Search for the cell housing the specified text and yield its [X, Y] center coordinate. 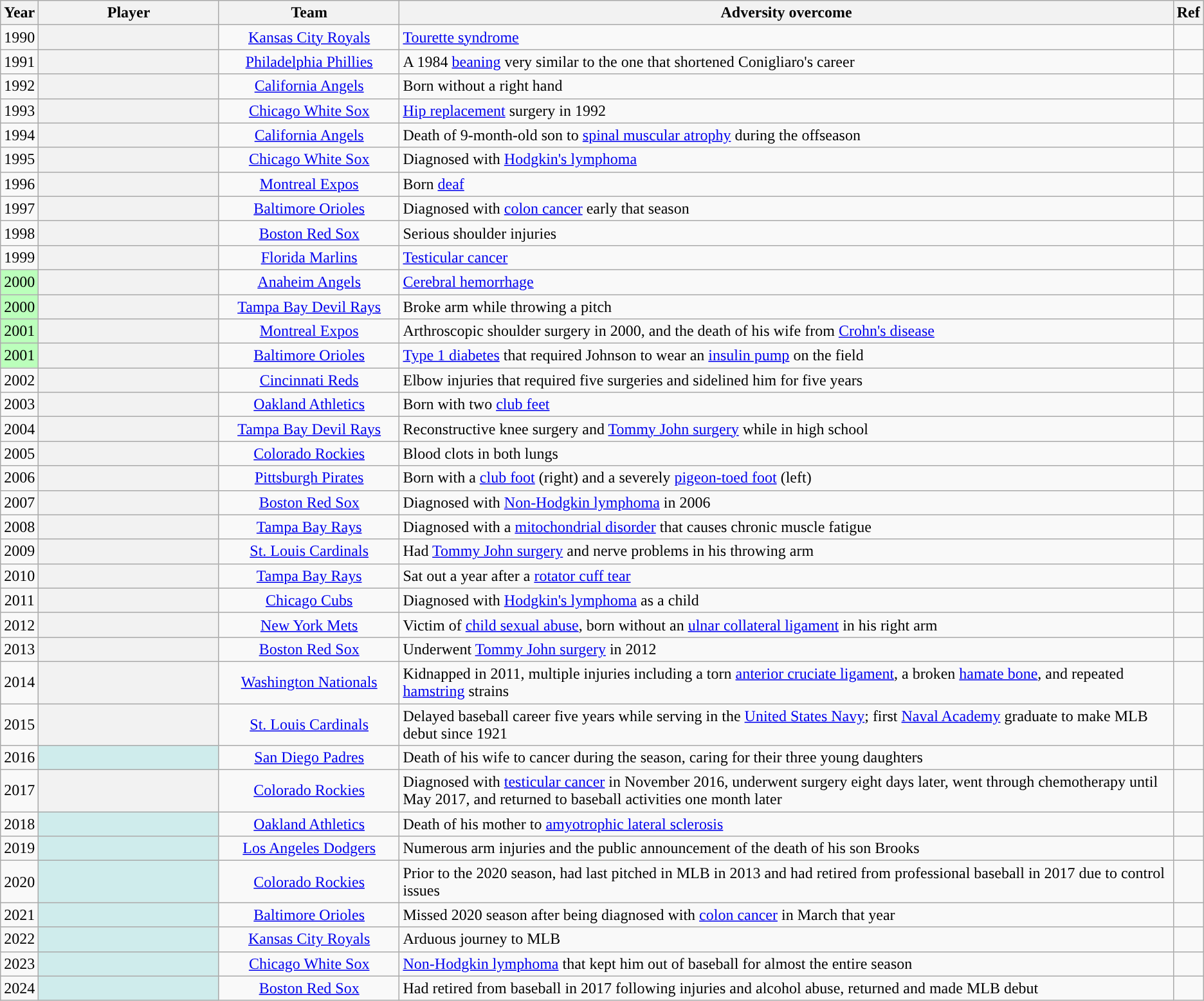
New York Mets [309, 625]
Cincinnati Reds [309, 380]
2004 [19, 429]
Had Tommy John surgery and nerve problems in his throwing arm [786, 551]
2015 [19, 724]
Pittsburgh Pirates [309, 478]
Tourette syndrome [786, 37]
A 1984 beaning very similar to the one that shortened Conigliaro's career [786, 62]
Player [129, 13]
Team [309, 13]
2008 [19, 527]
1998 [19, 233]
1992 [19, 86]
2013 [19, 649]
Anaheim Angels [309, 282]
Underwent Tommy John surgery in 2012 [786, 649]
Ref [1189, 13]
Blood clots in both lungs [786, 454]
Born deaf [786, 184]
1991 [19, 62]
Born with two club feet [786, 405]
2021 [19, 915]
Elbow injuries that required five surgeries and sidelined him for five years [786, 380]
Hip replacement surgery in 1992 [786, 111]
Diagnosed with Hodgkin's lymphoma as a child [786, 600]
2011 [19, 600]
2012 [19, 625]
Missed 2020 season after being diagnosed with colon cancer in March that year [786, 915]
Diagnosed with Non-Hodgkin lymphoma in 2006 [786, 502]
1990 [19, 37]
1996 [19, 184]
Kidnapped in 2011, multiple injuries including a torn anterior cruciate ligament, a broken hamate bone, and repeated hamstring strains [786, 682]
Serious shoulder injuries [786, 233]
Diagnosed with Hodgkin's lymphoma [786, 160]
Cerebral hemorrhage [786, 282]
2014 [19, 682]
Year [19, 13]
Death of his wife to cancer during the season, caring for their three young daughters [786, 758]
Los Angeles Dodgers [309, 849]
1993 [19, 111]
2007 [19, 502]
Born without a right hand [786, 86]
2010 [19, 576]
1999 [19, 257]
2024 [19, 988]
Chicago Cubs [309, 600]
2018 [19, 824]
Arduous journey to MLB [786, 939]
1997 [19, 208]
Non-Hodgkin lymphoma that kept him out of baseball for almost the entire season [786, 964]
Adversity overcome [786, 13]
2005 [19, 454]
1995 [19, 160]
2020 [19, 881]
Death of 9-month-old son to spinal muscular atrophy during the offseason [786, 135]
Arthroscopic shoulder surgery in 2000, and the death of his wife from Crohn's disease [786, 331]
Washington Nationals [309, 682]
Florida Marlins [309, 257]
Numerous arm injuries and the public announcement of the death of his son Brooks [786, 849]
Sat out a year after a rotator cuff tear [786, 576]
2019 [19, 849]
2017 [19, 791]
2023 [19, 964]
2009 [19, 551]
San Diego Padres [309, 758]
2016 [19, 758]
Reconstructive knee surgery and Tommy John surgery while in high school [786, 429]
2006 [19, 478]
2002 [19, 380]
Diagnosed with a mitochondrial disorder that causes chronic muscle fatigue [786, 527]
Broke arm while throwing a pitch [786, 307]
Testicular cancer [786, 257]
Had retired from baseball in 2017 following injuries and alcohol abuse, returned and made MLB debut [786, 988]
Born with a club foot (right) and a severely pigeon-toed foot (left) [786, 478]
Diagnosed with colon cancer early that season [786, 208]
2003 [19, 405]
1994 [19, 135]
2022 [19, 939]
Victim of child sexual abuse, born without an ulnar collateral ligament in his right arm [786, 625]
Delayed baseball career five years while serving in the United States Navy; first Naval Academy graduate to make MLB debut since 1921 [786, 724]
Death of his mother to amyotrophic lateral sclerosis [786, 824]
Prior to the 2020 season, had last pitched in MLB in 2013 and had retired from professional baseball in 2017 due to control issues [786, 881]
Philadelphia Phillies [309, 62]
Type 1 diabetes that required Johnson to wear an insulin pump on the field [786, 356]
